Scan for the cell matching the given text and deliver its (x, y) coordinate at center. 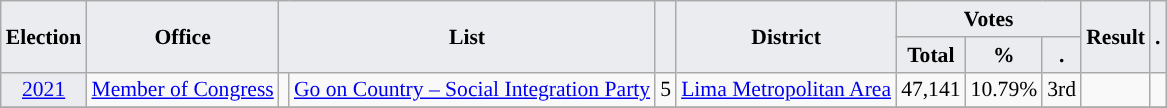
2021 (44, 90)
District (786, 36)
10.79% (1004, 90)
Go on Country – Social Integration Party (472, 90)
Office (182, 36)
3rd (1062, 90)
Total (930, 55)
5 (666, 90)
List (467, 36)
Lima Metropolitan Area (786, 90)
Votes (988, 19)
47,141 (930, 90)
Election (44, 36)
% (1004, 55)
Result (1116, 36)
Member of Congress (182, 90)
